Search for the cell housing the specified text and yield its [X, Y] center coordinate. 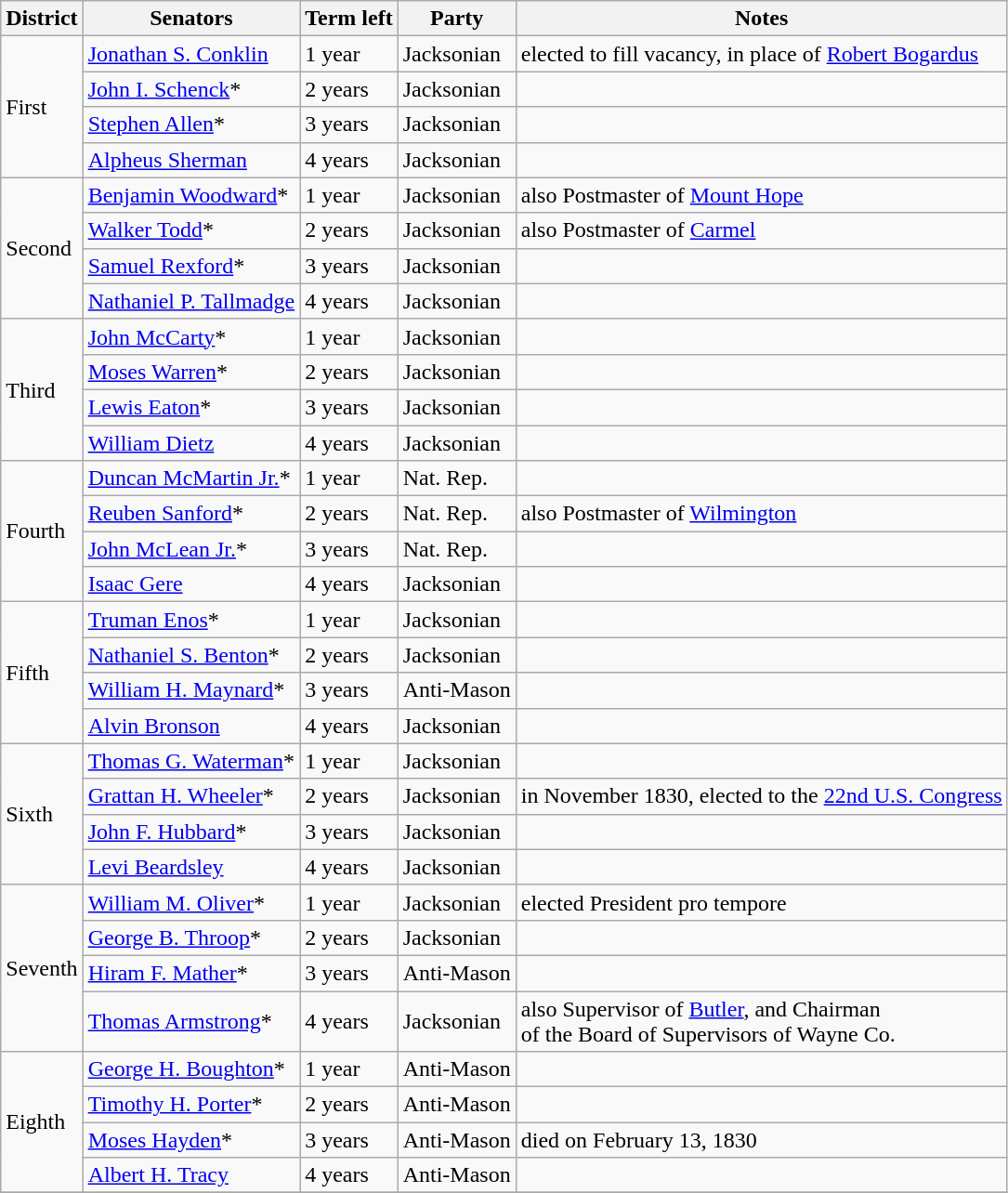
Sixth [42, 814]
Truman Enos* [191, 620]
Lewis Eaton* [191, 407]
Jonathan S. Conklin [191, 54]
Stephen Allen* [191, 125]
Moses Warren* [191, 372]
also Postmaster of Mount Hope [762, 195]
Party [457, 19]
William M. Oliver* [191, 902]
William Dietz [191, 443]
Moses Hayden* [191, 1140]
Third [42, 389]
George H. Boughton* [191, 1069]
John McCarty* [191, 336]
Grattan H. Wheeler* [191, 796]
District [42, 19]
Eighth [42, 1122]
John F. Hubbard* [191, 832]
Levi Beardsley [191, 867]
William H. Maynard* [191, 690]
John I. Schenck* [191, 89]
Isaac Gere [191, 584]
Samuel Rexford* [191, 266]
Hiram F. Mather* [191, 973]
Thomas G. Waterman* [191, 761]
Duncan McMartin Jr.* [191, 479]
Nathaniel S. Benton* [191, 655]
Reuben Sanford* [191, 514]
John McLean Jr.* [191, 549]
Seventh [42, 968]
died on February 13, 1830 [762, 1140]
Benjamin Woodward* [191, 195]
Notes [762, 19]
elected President pro tempore [762, 902]
Timothy H. Porter* [191, 1105]
Fourth [42, 531]
Nathaniel P. Tallmadge [191, 301]
Senators [191, 19]
Term left [349, 19]
also Postmaster of Carmel [762, 230]
in November 1830, elected to the 22nd U.S. Congress [762, 796]
Thomas Armstrong* [191, 1020]
elected to fill vacancy, in place of Robert Bogardus [762, 54]
Walker Todd* [191, 230]
Alpheus Sherman [191, 160]
First [42, 107]
George B. Throop* [191, 937]
Second [42, 248]
Albert H. Tracy [191, 1175]
also Supervisor of Butler, and Chairman of the Board of Supervisors of Wayne Co. [762, 1020]
Alvin Bronson [191, 726]
Fifth [42, 673]
also Postmaster of Wilmington [762, 514]
